Capture the cell that displays the provided text and extract its (x, y) central coordinate. 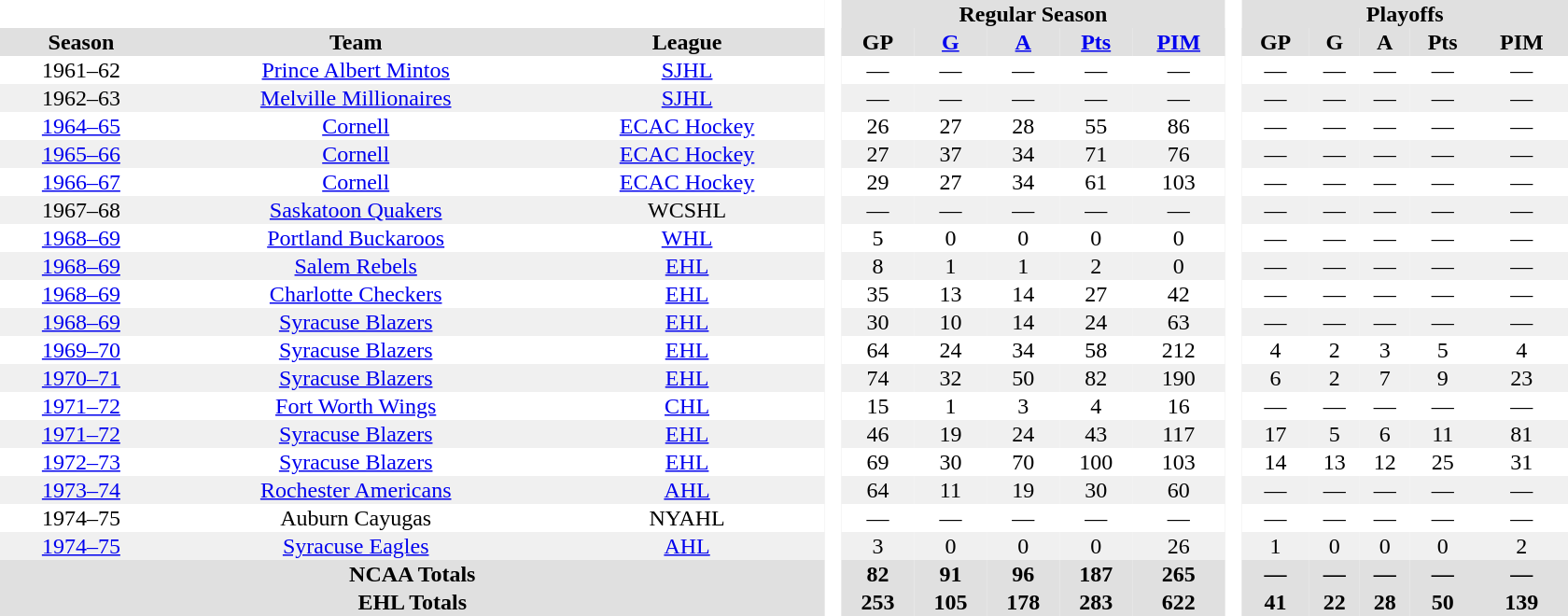
190 (1178, 378)
7 (1385, 378)
Portland Buckaroos (357, 238)
League (687, 42)
31 (1521, 462)
1964–65 (81, 126)
96 (1023, 574)
43 (1096, 434)
100 (1096, 462)
17 (1275, 434)
212 (1178, 350)
16 (1178, 406)
1967–68 (81, 210)
1972–73 (81, 462)
253 (878, 602)
1966–67 (81, 182)
71 (1096, 154)
41 (1275, 602)
60 (1178, 490)
Prince Albert Mintos (357, 70)
10 (950, 322)
Saskatoon Quakers (357, 210)
139 (1521, 602)
Fort Worth Wings (357, 406)
81 (1521, 434)
9 (1443, 378)
Regular Season (1034, 14)
1965–66 (81, 154)
37 (950, 154)
117 (1178, 434)
NYAHL (687, 518)
86 (1178, 126)
25 (1443, 462)
1973–74 (81, 490)
CHL (687, 406)
Charlotte Checkers (357, 294)
70 (1023, 462)
23 (1521, 378)
283 (1096, 602)
Auburn Cayugas (357, 518)
1961–62 (81, 70)
Rochester Americans (357, 490)
91 (950, 574)
187 (1096, 574)
1969–70 (81, 350)
61 (1096, 182)
WHL (687, 238)
55 (1096, 126)
15 (878, 406)
265 (1178, 574)
22 (1335, 602)
69 (878, 462)
Syracuse Eagles (357, 546)
42 (1178, 294)
74 (878, 378)
Melville Millionaires (357, 98)
EHL Totals (413, 602)
Season (81, 42)
46 (878, 434)
1962–63 (81, 98)
Team (357, 42)
NCAA Totals (413, 574)
622 (1178, 602)
58 (1096, 350)
Salem Rebels (357, 266)
Playoffs (1405, 14)
32 (950, 378)
29 (878, 182)
63 (1178, 322)
76 (1178, 154)
1970–71 (81, 378)
12 (1385, 462)
8 (878, 266)
35 (878, 294)
WCSHL (687, 210)
178 (1023, 602)
105 (950, 602)
